From the cell containing the given text, extract its center point as (X, Y) coordinate. 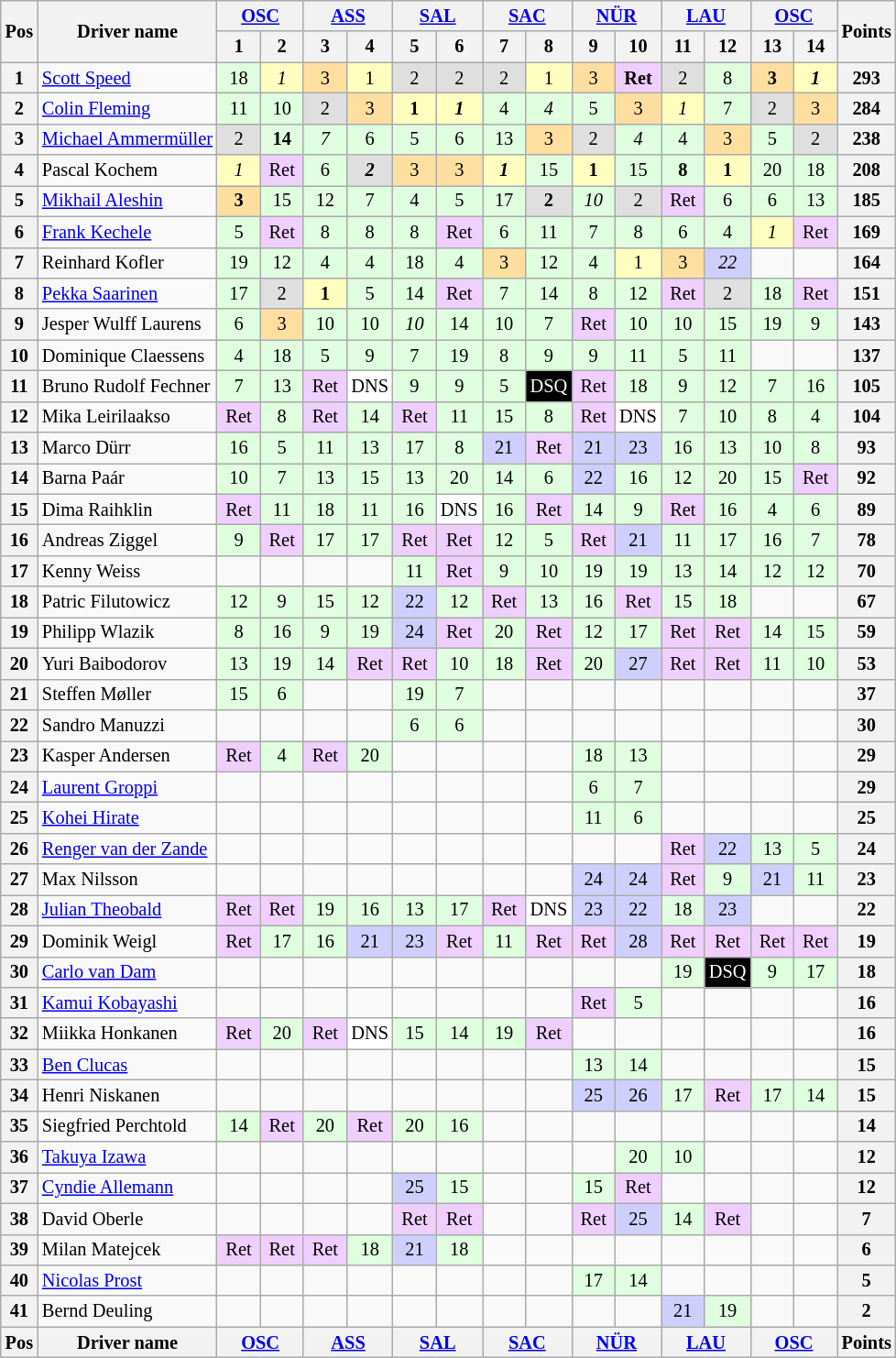
Kohei Hirate (127, 817)
Carlo van Dam (127, 972)
70 (867, 571)
53 (867, 663)
Colin Fleming (127, 108)
Laurent Groppi (127, 787)
104 (867, 417)
Nicolas Prost (127, 1280)
Steffen Møller (127, 695)
Dima Raihklin (127, 509)
Milan Matejcek (127, 1250)
Dominik Weigl (127, 941)
40 (19, 1280)
78 (867, 540)
284 (867, 108)
Mikhail Aleshin (127, 201)
Scott Speed (127, 78)
31 (19, 1002)
38 (19, 1219)
Frank Kechele (127, 232)
Andreas Ziggel (127, 540)
36 (19, 1157)
Kenny Weiss (127, 571)
Max Nilsson (127, 880)
Patric Filutowicz (127, 602)
Mika Leirilaakso (127, 417)
Bruno Rudolf Fechner (127, 386)
Takuya Izawa (127, 1157)
Reinhard Kofler (127, 263)
Kamui Kobayashi (127, 1002)
David Oberle (127, 1219)
89 (867, 509)
Julian Theobald (127, 910)
Kasper Andersen (127, 756)
143 (867, 324)
Pascal Kochem (127, 170)
Henri Niskanen (127, 1095)
41 (19, 1311)
185 (867, 201)
Miikka Honkanen (127, 1034)
137 (867, 356)
Siegfried Perchtold (127, 1126)
92 (867, 478)
Pekka Saarinen (127, 293)
Barna Paár (127, 478)
293 (867, 78)
151 (867, 293)
Marco Dürr (127, 448)
59 (867, 632)
Michael Ammermüller (127, 139)
Yuri Baibodorov (127, 663)
93 (867, 448)
33 (19, 1065)
238 (867, 139)
32 (19, 1034)
35 (19, 1126)
Philipp Wlazik (127, 632)
Jesper Wulff Laurens (127, 324)
34 (19, 1095)
105 (867, 386)
Dominique Claessens (127, 356)
Ben Clucas (127, 1065)
67 (867, 602)
39 (19, 1250)
164 (867, 263)
Cyndie Allemann (127, 1188)
Bernd Deuling (127, 1311)
169 (867, 232)
208 (867, 170)
Renger van der Zande (127, 849)
Sandro Manuzzi (127, 725)
